Find where the given text appears and provide that cell's center as [x, y] coordinate. 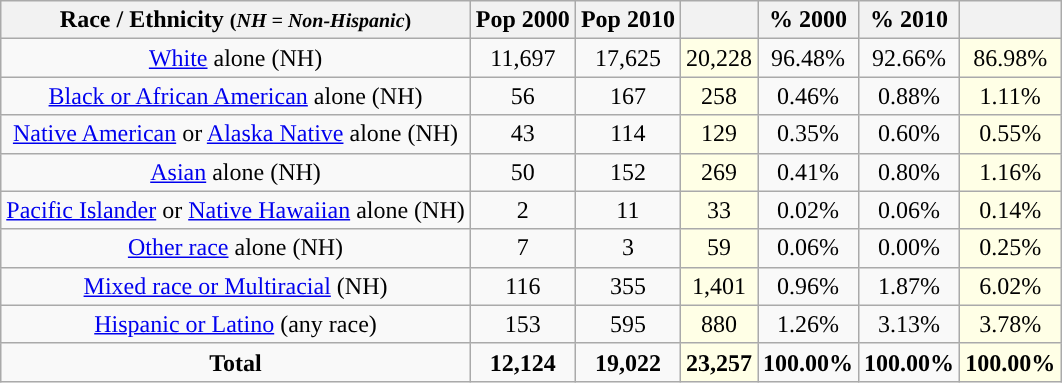
0.55% [1010, 134]
Black or African American alone (NH) [236, 96]
Hispanic or Latino (any race) [236, 324]
% 2010 [910, 20]
Pop 2010 [628, 20]
2 [522, 210]
11 [628, 210]
White alone (NH) [236, 58]
33 [718, 210]
3.13% [910, 324]
0.02% [808, 210]
0.25% [1010, 248]
23,257 [718, 362]
11,697 [522, 58]
129 [718, 134]
Total [236, 362]
0.96% [808, 286]
0.00% [910, 248]
0.46% [808, 96]
3.78% [1010, 324]
0.88% [910, 96]
0.41% [808, 172]
152 [628, 172]
595 [628, 324]
Mixed race or Multiracial (NH) [236, 286]
116 [522, 286]
6.02% [1010, 286]
Native American or Alaska Native alone (NH) [236, 134]
56 [522, 96]
Asian alone (NH) [236, 172]
Other race alone (NH) [236, 248]
0.80% [910, 172]
269 [718, 172]
0.35% [808, 134]
0.14% [1010, 210]
50 [522, 172]
% 2000 [808, 20]
19,022 [628, 362]
355 [628, 286]
167 [628, 96]
880 [718, 324]
1.11% [1010, 96]
3 [628, 248]
86.98% [1010, 58]
17,625 [628, 58]
1.16% [1010, 172]
Race / Ethnicity (NH = Non-Hispanic) [236, 20]
43 [522, 134]
1.87% [910, 286]
153 [522, 324]
0.60% [910, 134]
1.26% [808, 324]
20,228 [718, 58]
59 [718, 248]
Pop 2000 [522, 20]
96.48% [808, 58]
1,401 [718, 286]
258 [718, 96]
92.66% [910, 58]
Pacific Islander or Native Hawaiian alone (NH) [236, 210]
114 [628, 134]
12,124 [522, 362]
7 [522, 248]
